Pinpoint the cell where the given text exists, returning its (X, Y) midpoint coordinate. 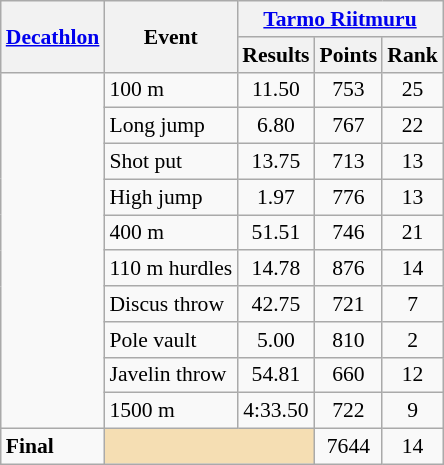
100 m (170, 90)
Event (170, 36)
5.00 (276, 340)
753 (349, 90)
767 (349, 126)
42.75 (276, 304)
7644 (349, 447)
14.78 (276, 269)
12 (412, 375)
Decathlon (53, 36)
713 (349, 162)
High jump (170, 197)
54.81 (276, 375)
110 m hurdles (170, 269)
2 (412, 340)
Rank (412, 55)
6.80 (276, 126)
9 (412, 411)
776 (349, 197)
722 (349, 411)
13.75 (276, 162)
1500 m (170, 411)
Points (349, 55)
Tarmo Riitmuru (340, 19)
400 m (170, 233)
876 (349, 269)
Final (53, 447)
51.51 (276, 233)
746 (349, 233)
22 (412, 126)
810 (349, 340)
1.97 (276, 197)
Pole vault (170, 340)
Discus throw (170, 304)
Javelin throw (170, 375)
21 (412, 233)
Long jump (170, 126)
25 (412, 90)
Shot put (170, 162)
4:33.50 (276, 411)
7 (412, 304)
660 (349, 375)
Results (276, 55)
721 (349, 304)
11.50 (276, 90)
